Return [X, Y] of the center of cell containing provided text 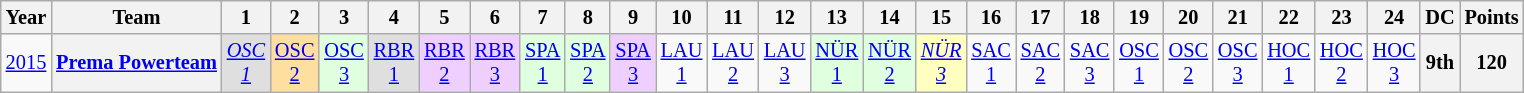
15 [941, 17]
12 [785, 17]
2015 [26, 63]
18 [1090, 17]
LAU2 [733, 63]
HOC2 [1342, 63]
9 [632, 17]
19 [1138, 17]
11 [733, 17]
3 [344, 17]
SPA1 [542, 63]
24 [1394, 17]
10 [682, 17]
HOC1 [1288, 63]
14 [890, 17]
13 [836, 17]
22 [1288, 17]
23 [1342, 17]
120 [1492, 63]
NÜR1 [836, 63]
2 [294, 17]
9th [1440, 63]
SAC3 [1090, 63]
17 [1040, 17]
8 [588, 17]
Prema Powerteam [136, 63]
LAU1 [682, 63]
7 [542, 17]
RBR3 [495, 63]
21 [1238, 17]
SPA3 [632, 63]
HOC3 [1394, 63]
16 [990, 17]
6 [495, 17]
DC [1440, 17]
RBR1 [394, 63]
SAC2 [1040, 63]
4 [394, 17]
RBR2 [444, 63]
1 [246, 17]
NÜR3 [941, 63]
5 [444, 17]
NÜR2 [890, 63]
Year [26, 17]
SAC1 [990, 63]
20 [1188, 17]
SPA2 [588, 63]
Points [1492, 17]
LAU3 [785, 63]
Team [136, 17]
